From the cell containing the given text, extract its center point as [x, y] coordinate. 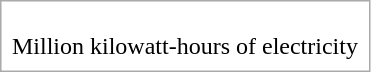
Million kilowatt-hours of electricity [186, 46]
